Scan for the cell matching the given text and deliver its (x, y) coordinate at center. 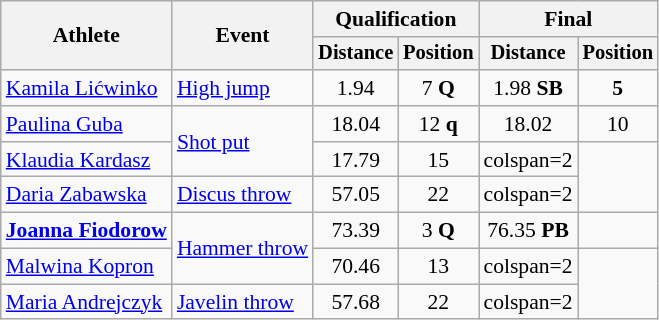
70.46 (356, 267)
Daria Zabawska (86, 195)
7 Q (438, 88)
3 Q (438, 231)
Klaudia Kardasz (86, 160)
Qualification (396, 19)
Paulina Guba (86, 124)
High jump (242, 88)
Kamila Lićwinko (86, 88)
Shot put (242, 142)
Javelin throw (242, 302)
73.39 (356, 231)
5 (618, 88)
Joanna Fiodorow (86, 231)
1.94 (356, 88)
18.02 (528, 124)
10 (618, 124)
13 (438, 267)
Event (242, 36)
Final (568, 19)
Discus throw (242, 195)
Maria Andrejczyk (86, 302)
Malwina Kopron (86, 267)
12 q (438, 124)
Athlete (86, 36)
15 (438, 160)
57.05 (356, 195)
76.35 PB (528, 231)
57.68 (356, 302)
1.98 SB (528, 88)
Hammer throw (242, 248)
17.79 (356, 160)
18.04 (356, 124)
